Identify which cell holds the provided text, then report its [X, Y] central coordinate. 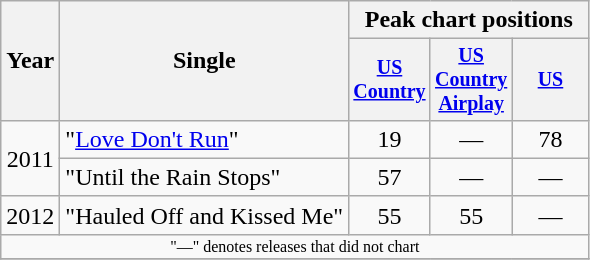
2012 [30, 215]
Year [30, 61]
"Until the Rain Stops" [204, 177]
19 [390, 139]
"Hauled Off and Kissed Me" [204, 215]
"—" denotes releases that did not chart [295, 246]
"Love Don't Run" [204, 139]
Peak chart positions [469, 20]
2011 [30, 158]
US [550, 80]
78 [550, 139]
US Country Airplay [471, 80]
US Country [390, 80]
Single [204, 61]
57 [390, 177]
